Pinpoint the cell where the given text exists, returning its (x, y) midpoint coordinate. 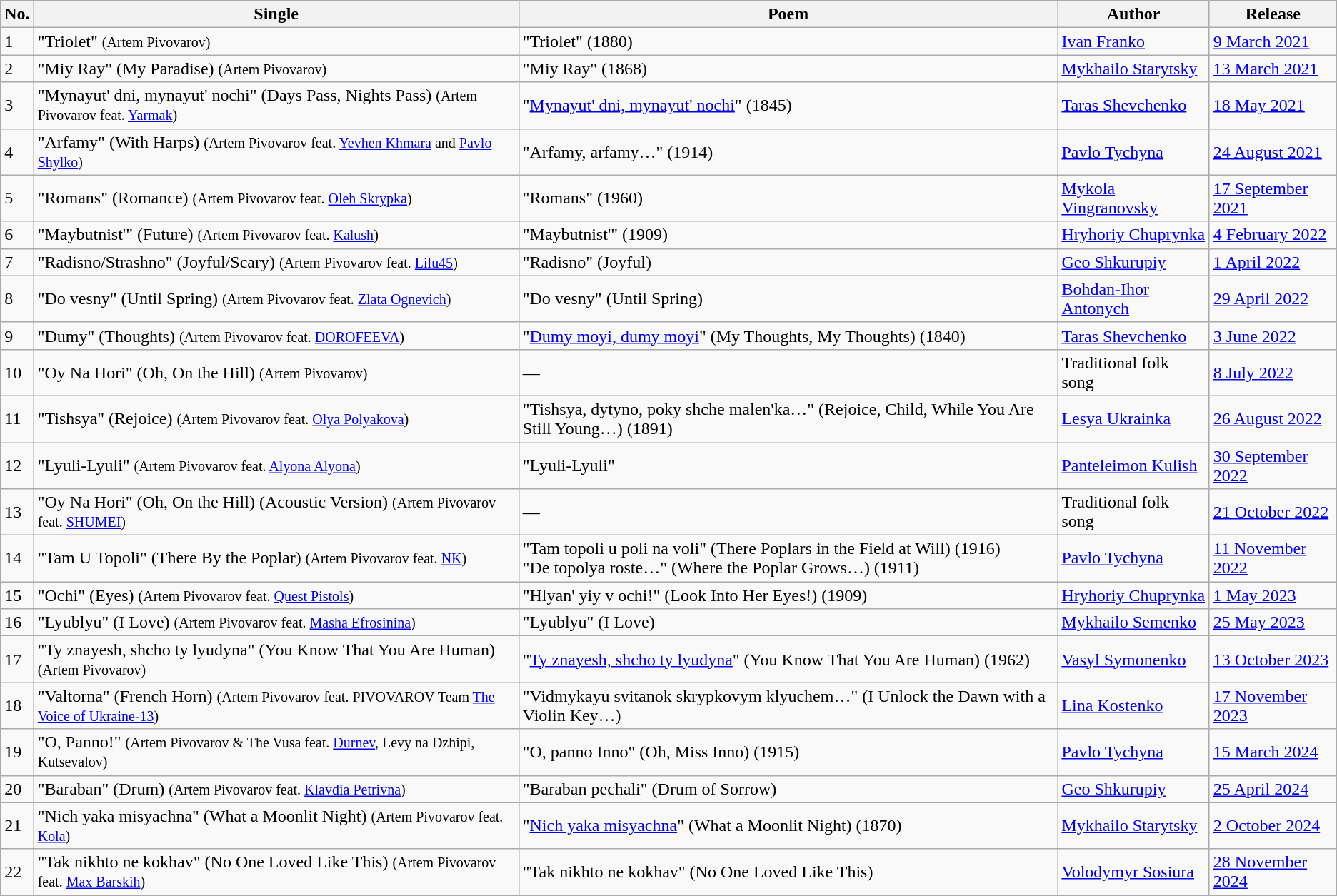
25 May 2023 (1273, 623)
Author (1133, 14)
"Vidmykayu svitanok skrypkovym klyuchem…" (I Unlock the Dawn with a Violin Key…) (788, 705)
"Tam topoli u poli na voli" (There Poplars in the Field at Will) (1916)"De topolya roste…" (Where the Poplar Grows…) (1911) (788, 558)
11 (17, 418)
3 (17, 106)
"Tak nikhto ne kokhav" (No One Loved Like This) (788, 872)
Release (1273, 14)
7 (17, 262)
Ivan Franko (1133, 41)
1 (17, 41)
21 (17, 825)
20 (17, 789)
"Romans" (Romance) (Artem Pivovarov feat. Oleh Skrypka) (276, 198)
No. (17, 14)
"Romans" (1960) (788, 198)
"Lyuli-Lyuli" (788, 465)
Mykhailo Semenko (1133, 623)
"Mynayut' dni, mynayut' nochi" (1845) (788, 106)
"Arfamy" (With Harps) (Artem Pivovarov feat. Yevhen Khmara and Pavlo Shylko) (276, 151)
"Do vesny" (Until Spring) (Artem Pivovarov feat. Zlata Ognevich) (276, 298)
"Radisno" (Joyful) (788, 262)
21 October 2022 (1273, 513)
"Ochi" (Eyes) (Artem Pivovarov feat. Quest Pistols) (276, 595)
24 August 2021 (1273, 151)
18 (17, 705)
"Ty znayesh, shcho ty lyudyna" (You Know That You Are Human) (1962) (788, 660)
10 (17, 373)
28 November 2024 (1273, 872)
"Triolet" (1880) (788, 41)
"Mynayut' dni, mynayut' nochi" (Days Pass, Nights Pass) (Artem Pivovarov feat. Yarmak) (276, 106)
Vasyl Symonenko (1133, 660)
Single (276, 14)
1 April 2022 (1273, 262)
"Valtorna" (French Horn) (Artem Pivovarov feat. PIVOVAROV Team The Voice of Ukraine-13) (276, 705)
Panteleimon Kulish (1133, 465)
"Baraban" (Drum) (Artem Pivovarov feat. Klavdia Petrivna) (276, 789)
"Tishsya" (Rejoice) (Artem Pivovarov feat. Olya Polyakova) (276, 418)
"Do vesny" (Until Spring) (788, 298)
2 October 2024 (1273, 825)
"Oy Na Hori" (Oh, On the Hill) (Acoustic Version) (Artem Pivovarov feat. SHUMEI) (276, 513)
17 November 2023 (1273, 705)
9 March 2021 (1273, 41)
"Tam U Topoli" (There By the Poplar) (Artem Pivovarov feat. NK) (276, 558)
8 (17, 298)
13 March 2021 (1273, 69)
6 (17, 235)
"Ty znayesh, shcho ty lyudyna" (You Know That You Are Human) (Artem Pivovarov) (276, 660)
Poem (788, 14)
17 September 2021 (1273, 198)
"Miy Ray" (My Paradise) (Artem Pivovarov) (276, 69)
15 (17, 595)
"Tak nikhto ne kokhav" (No One Loved Like This) (Artem Pivovarov feat. Max Barskih) (276, 872)
19 (17, 752)
Mykola Vingranovsky (1133, 198)
Volodymyr Sosiura (1133, 872)
30 September 2022 (1273, 465)
"Nich yaka misyachna" (What a Moonlit Night) (Artem Pivovarov feat. Kola) (276, 825)
"Radisno/Strashno" (Joyful/Scary) (Artem Pivovarov feat. Lilu45) (276, 262)
"Nich yaka misyachna" (What a Moonlit Night) (1870) (788, 825)
3 June 2022 (1273, 336)
"Lyuli-Lyuli" (Artem Pivovarov feat. Alyona Alyona) (276, 465)
13 (17, 513)
9 (17, 336)
"Oy Na Hori" (Oh, On the Hill) (Artem Pivovarov) (276, 373)
"Dumy" (Thoughts) (Artem Pivovarov feat. DOROFEEVA) (276, 336)
"Arfamy, arfamy…" (1914) (788, 151)
"Lyublyu" (I Love) (Artem Pivovarov feat. Masha Efrosinina) (276, 623)
"Miy Ray" (1868) (788, 69)
"Triolet" (Artem Pivovarov) (276, 41)
26 August 2022 (1273, 418)
5 (17, 198)
Lina Kostenko (1133, 705)
"Maybutnist'" (Future) (Artem Pivovarov feat. Kalush) (276, 235)
17 (17, 660)
4 February 2022 (1273, 235)
8 July 2022 (1273, 373)
"Lyublyu" (I Love) (788, 623)
15 March 2024 (1273, 752)
"Hlyan' yiy v ochi!" (Look Into Her Eyes!) (1909) (788, 595)
"O, Panno!" (Artem Pivovarov & The Vusa feat. Durnev, Levy na Dzhipi, Kutsevalov) (276, 752)
13 October 2023 (1273, 660)
Bohdan-Ihor Antonych (1133, 298)
"Maybutnist'" (1909) (788, 235)
25 April 2024 (1273, 789)
14 (17, 558)
18 May 2021 (1273, 106)
Lesya Ukrainka (1133, 418)
"O, panno Inno" (Oh, Miss Inno) (1915) (788, 752)
16 (17, 623)
1 May 2023 (1273, 595)
"Dumy moyi, dumy moyi" (My Thoughts, My Thoughts) (1840) (788, 336)
12 (17, 465)
2 (17, 69)
29 April 2022 (1273, 298)
22 (17, 872)
4 (17, 151)
11 November 2022 (1273, 558)
"Tishsya, dytyno, poky shche malen'ka…" (Rejoice, Child, While You Are Still Young…) (1891) (788, 418)
"Baraban pechali" (Drum of Sorrow) (788, 789)
